Return the [X, Y] coordinate for the center point of the cell that contains the specified text.  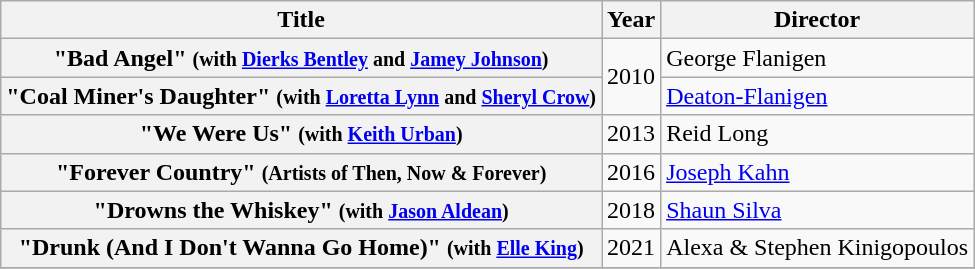
2016 [632, 172]
"Drunk (And I Don't Wanna Go Home)" (with Elle King) [302, 248]
"We Were Us" (with Keith Urban) [302, 134]
Shaun Silva [818, 210]
Deaton-Flanigen [818, 96]
Title [302, 20]
Reid Long [818, 134]
"Forever Country" (Artists of Then, Now & Forever) [302, 172]
"Drowns the Whiskey" (with Jason Aldean) [302, 210]
2013 [632, 134]
"Coal Miner's Daughter" (with Loretta Lynn and Sheryl Crow) [302, 96]
Joseph Kahn [818, 172]
Year [632, 20]
2018 [632, 210]
2010 [632, 77]
Alexa & Stephen Kinigopoulos [818, 248]
Director [818, 20]
"Bad Angel" (with Dierks Bentley and Jamey Johnson) [302, 58]
2021 [632, 248]
George Flanigen [818, 58]
